Search for the cell housing the specified text and yield its [X, Y] center coordinate. 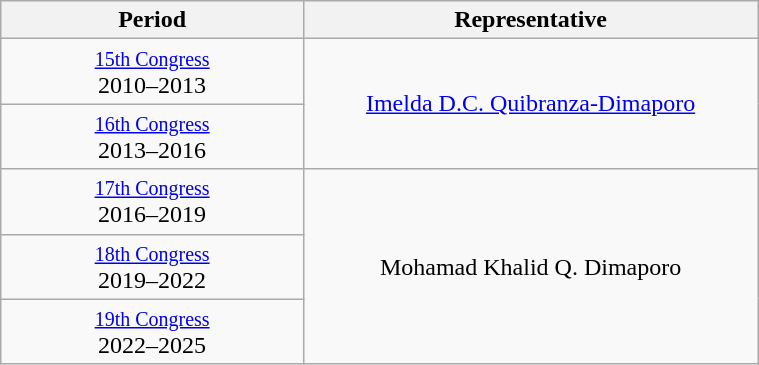
Mohamad Khalid Q. Dimaporo [530, 266]
18th Congress2019–2022 [152, 266]
19th Congress2022–2025 [152, 332]
Period [152, 20]
Representative [530, 20]
Imelda D.C. Quibranza-Dimaporo [530, 104]
16th Congress2013–2016 [152, 136]
17th Congress2016–2019 [152, 202]
15th Congress2010–2013 [152, 72]
